Detect which cell encompasses the target text, then output its (X, Y) center coordinate. 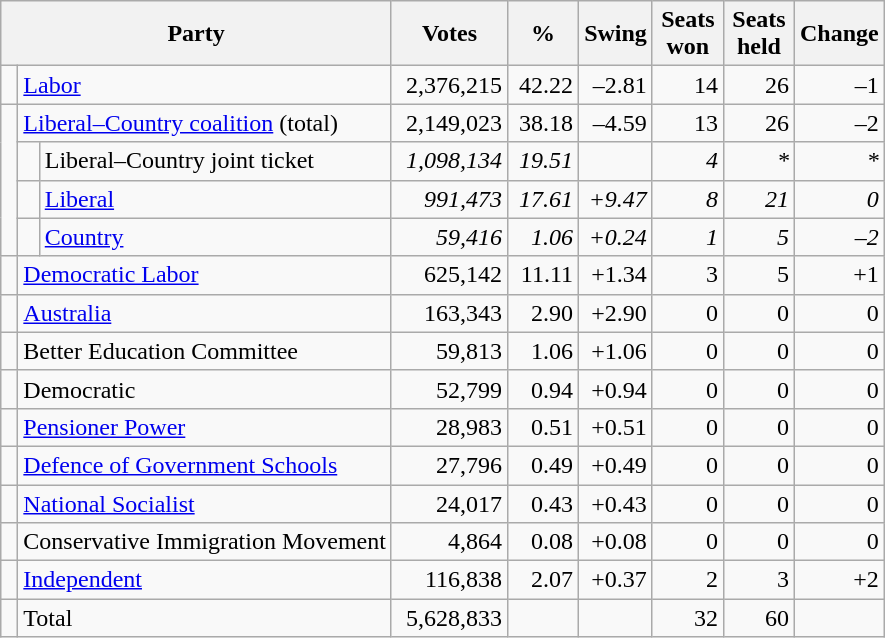
59,813 (449, 351)
+0.24 (616, 237)
1,098,134 (449, 161)
116,838 (449, 580)
14 (688, 85)
0.94 (544, 389)
+2 (839, 580)
+9.47 (616, 199)
Liberal (215, 199)
+0.51 (616, 427)
0.49 (544, 465)
Better Education Committee (205, 351)
5,628,833 (449, 618)
Democratic Labor (205, 275)
13 (688, 123)
27,796 (449, 465)
0.51 (544, 427)
+0.37 (616, 580)
625,142 (449, 275)
8 (688, 199)
Liberal–Country joint ticket (215, 161)
19.51 (544, 161)
Independent (205, 580)
42.22 (544, 85)
2.07 (544, 580)
2,149,023 (449, 123)
+0.43 (616, 503)
Labor (205, 85)
11.11 (544, 275)
Australia (205, 313)
2,376,215 (449, 85)
991,473 (449, 199)
2 (688, 580)
24,017 (449, 503)
+1.06 (616, 351)
+0.49 (616, 465)
38.18 (544, 123)
163,343 (449, 313)
28,983 (449, 427)
+2.90 (616, 313)
17.61 (544, 199)
2.90 (544, 313)
+1.34 (616, 275)
4 (688, 161)
Conservative Immigration Movement (205, 542)
–4.59 (616, 123)
21 (758, 199)
Seats held (758, 34)
+0.94 (616, 389)
Liberal–Country coalition (total) (205, 123)
–2.81 (616, 85)
Pensioner Power (205, 427)
0.08 (544, 542)
32 (688, 618)
52,799 (449, 389)
Swing (616, 34)
% (544, 34)
Total (205, 618)
60 (758, 618)
Country (215, 237)
4,864 (449, 542)
+1 (839, 275)
1 (688, 237)
Defence of Government Schools (205, 465)
National Socialist (205, 503)
Change (839, 34)
–1 (839, 85)
Party (196, 34)
59,416 (449, 237)
Seats won (688, 34)
Votes (449, 34)
0.43 (544, 503)
Democratic (205, 389)
+0.08 (616, 542)
